Find where the given text appears and provide that cell's center as (X, Y) coordinate. 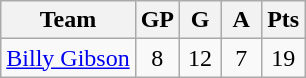
GP (157, 20)
Team (68, 20)
19 (284, 58)
Pts (284, 20)
12 (200, 58)
7 (242, 58)
G (200, 20)
A (242, 20)
8 (157, 58)
Billy Gibson (68, 58)
